From the cell containing the given text, extract its center point as [x, y] coordinate. 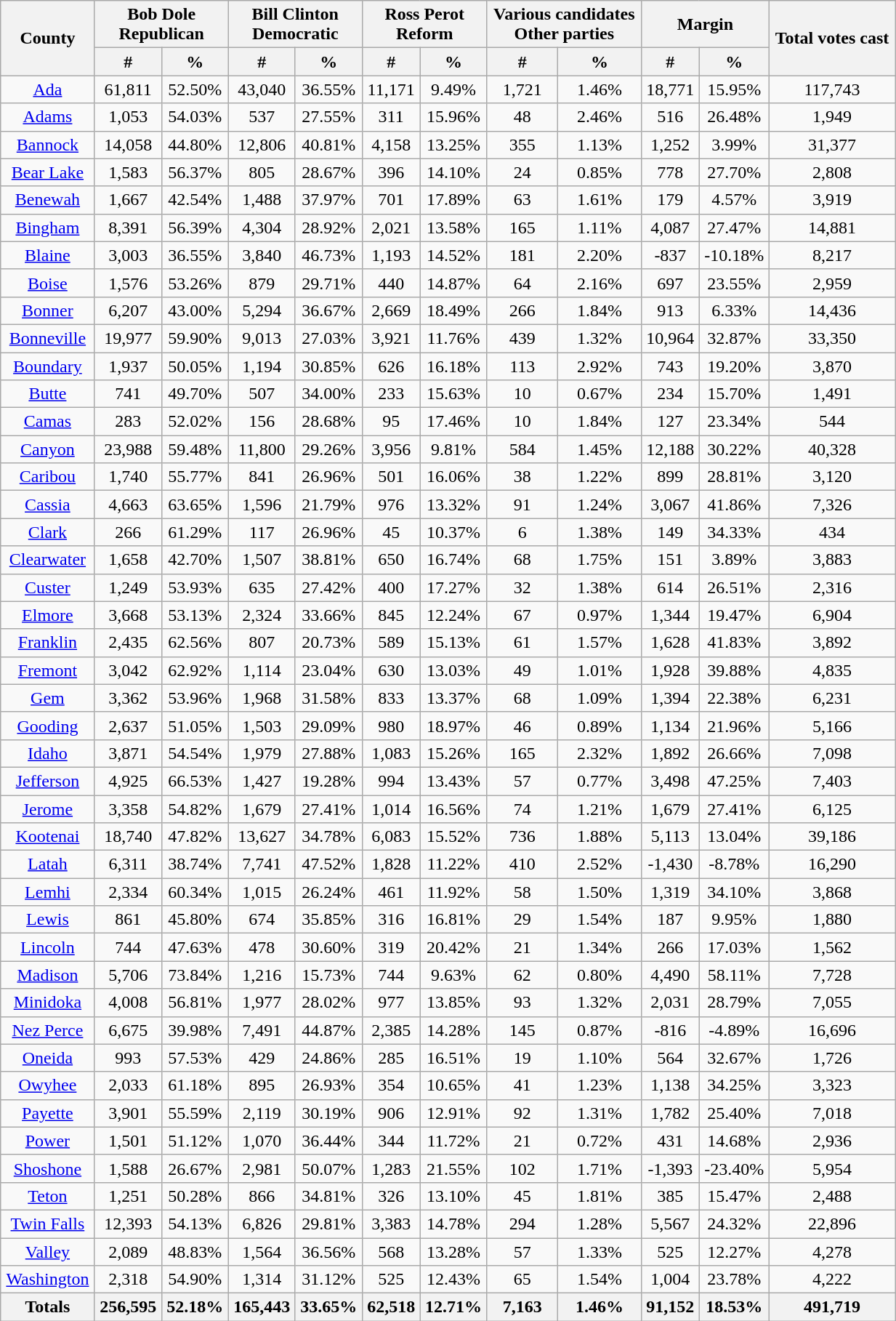
1,503 [262, 726]
117,743 [831, 89]
32 [522, 587]
741 [128, 394]
4,278 [831, 1251]
52.50% [195, 89]
1,014 [391, 809]
6,826 [262, 1224]
Payette [48, 1113]
61.29% [195, 532]
54.13% [195, 1224]
3,067 [671, 505]
36.67% [328, 310]
439 [522, 338]
47.82% [195, 837]
1,949 [831, 117]
54.90% [195, 1280]
53.96% [195, 698]
507 [262, 394]
40,328 [831, 449]
23.55% [734, 283]
49 [522, 670]
16.56% [453, 809]
993 [128, 1058]
7,741 [262, 864]
56.81% [195, 1003]
311 [391, 117]
429 [262, 1058]
52.18% [195, 1307]
3,362 [128, 698]
46 [522, 726]
56.37% [195, 172]
2,488 [831, 1196]
805 [262, 172]
53.93% [195, 587]
30.85% [328, 366]
697 [671, 283]
1.23% [599, 1085]
2,808 [831, 172]
34.10% [734, 892]
24 [522, 172]
42.70% [195, 560]
34.25% [734, 1085]
1,892 [671, 753]
461 [391, 892]
16.51% [453, 1058]
16,290 [831, 864]
2.92% [599, 366]
26.93% [328, 1085]
County [48, 38]
-4.89% [734, 1030]
16.18% [453, 366]
29 [522, 920]
410 [522, 864]
1,740 [128, 477]
18.49% [453, 310]
6,083 [391, 837]
13.28% [453, 1251]
6,231 [831, 698]
39.98% [195, 1030]
33.65% [328, 1307]
26.48% [734, 117]
12,188 [671, 449]
156 [262, 422]
1.75% [599, 560]
Bill ClintonDemocratic [295, 25]
2,385 [391, 1030]
1,083 [391, 753]
18.97% [453, 726]
11.22% [453, 864]
93 [522, 1003]
13.25% [453, 145]
64 [522, 283]
50.07% [328, 1168]
48.83% [195, 1251]
1,782 [671, 1113]
2,637 [128, 726]
18.53% [734, 1307]
27.47% [734, 228]
73.84% [195, 975]
1.71% [599, 1168]
19 [522, 1058]
2.16% [599, 283]
Ada [48, 89]
Valley [48, 1251]
27.42% [328, 587]
55.77% [195, 477]
1,252 [671, 145]
65 [522, 1280]
4,008 [128, 1003]
Bannock [48, 145]
3,323 [831, 1085]
21.96% [734, 726]
584 [522, 449]
38.81% [328, 560]
478 [262, 947]
Benewah [48, 200]
91 [522, 505]
28.81% [734, 477]
8,217 [831, 255]
564 [671, 1058]
1,283 [391, 1168]
Totals [48, 1307]
906 [391, 1113]
27.88% [328, 753]
10.65% [453, 1085]
0.97% [599, 615]
385 [671, 1196]
4,835 [831, 670]
39.88% [734, 670]
26.24% [328, 892]
1,015 [262, 892]
61.18% [195, 1085]
12.43% [453, 1280]
1,114 [262, 670]
7,403 [831, 781]
30.19% [328, 1113]
113 [522, 366]
38 [522, 477]
2,119 [262, 1113]
355 [522, 145]
59.90% [195, 338]
57.53% [195, 1058]
56.39% [195, 228]
19,977 [128, 338]
15.96% [453, 117]
29.09% [328, 726]
614 [671, 587]
16.06% [453, 477]
1,070 [262, 1141]
Various candidatesOther parties [564, 25]
50.05% [195, 366]
589 [391, 643]
21.79% [328, 505]
-1,393 [671, 1168]
31.58% [328, 698]
29.26% [328, 449]
980 [391, 726]
879 [262, 283]
1.01% [599, 670]
0.77% [599, 781]
Boundary [48, 366]
9.95% [734, 920]
1,928 [671, 670]
30.60% [328, 947]
7,163 [522, 1307]
61 [522, 643]
91,152 [671, 1307]
3,358 [128, 809]
Idaho [48, 753]
66.53% [195, 781]
Teton [48, 1196]
2,669 [391, 310]
6,311 [128, 864]
Caribou [48, 477]
Total votes cast [831, 38]
2,324 [262, 615]
27.70% [734, 172]
60.34% [195, 892]
1,596 [262, 505]
51.05% [195, 726]
294 [522, 1224]
15.70% [734, 394]
2,316 [831, 587]
53.13% [195, 615]
13.03% [453, 670]
34.81% [328, 1196]
102 [522, 1168]
Gooding [48, 726]
11.72% [453, 1141]
1.11% [599, 228]
165,443 [262, 1307]
1.21% [599, 809]
29.71% [328, 283]
30.22% [734, 449]
0.67% [599, 394]
6,207 [128, 310]
285 [391, 1058]
18,771 [671, 89]
2.46% [599, 117]
Butte [48, 394]
354 [391, 1085]
1,721 [522, 89]
491,719 [831, 1307]
15.63% [453, 394]
1,344 [671, 615]
10.37% [453, 532]
5,954 [831, 1168]
1,588 [128, 1168]
62 [522, 975]
149 [671, 532]
316 [391, 920]
7,055 [831, 1003]
13.58% [453, 228]
626 [391, 366]
1,134 [671, 726]
15.47% [734, 1196]
4,663 [128, 505]
Power [48, 1141]
635 [262, 587]
1.88% [599, 837]
16.81% [453, 920]
47.25% [734, 781]
33,350 [831, 338]
1.34% [599, 947]
256,595 [128, 1307]
1,576 [128, 283]
Bonneville [48, 338]
1,251 [128, 1196]
24.86% [328, 1058]
63 [522, 200]
15.95% [734, 89]
-23.40% [734, 1168]
14.78% [453, 1224]
14,881 [831, 228]
61,811 [128, 89]
4,222 [831, 1280]
1.10% [599, 1058]
1,194 [262, 366]
Boise [48, 283]
Minidoka [48, 1003]
1,968 [262, 698]
1,828 [391, 864]
994 [391, 781]
Margin [706, 25]
-8.78% [734, 864]
3,870 [831, 366]
Jefferson [48, 781]
4,158 [391, 145]
39,186 [831, 837]
977 [391, 1003]
841 [262, 477]
28.02% [328, 1003]
13,627 [262, 837]
233 [391, 394]
Bob DoleRepublican [161, 25]
1,979 [262, 753]
26.51% [734, 587]
1,193 [391, 255]
12,806 [262, 145]
Clearwater [48, 560]
92 [522, 1113]
59.48% [195, 449]
1,726 [831, 1058]
-10.18% [734, 255]
400 [391, 587]
23,988 [128, 449]
14.87% [453, 283]
Canyon [48, 449]
13.85% [453, 1003]
1.45% [599, 449]
145 [522, 1030]
4.57% [734, 200]
20.73% [328, 643]
36.44% [328, 1141]
Bear Lake [48, 172]
3,919 [831, 200]
3,901 [128, 1113]
0.80% [599, 975]
Elmore [48, 615]
1,501 [128, 1141]
45.80% [195, 920]
53.26% [195, 283]
Washington [48, 1280]
431 [671, 1141]
1.81% [599, 1196]
9,013 [262, 338]
34.00% [328, 394]
23.04% [328, 670]
1,564 [262, 1251]
3,883 [831, 560]
Shoshone [48, 1168]
3,868 [831, 892]
13.37% [453, 698]
434 [831, 532]
2,981 [262, 1168]
544 [831, 422]
Adams [48, 117]
6.33% [734, 310]
38.74% [195, 864]
12.27% [734, 1251]
0.89% [599, 726]
21.55% [453, 1168]
22,896 [831, 1224]
0.72% [599, 1141]
1,216 [262, 975]
Ross PerotReform [424, 25]
0.87% [599, 1030]
52.02% [195, 422]
4,087 [671, 228]
743 [671, 366]
4,304 [262, 228]
42.54% [195, 200]
12.91% [453, 1113]
44.80% [195, 145]
11.92% [453, 892]
58.11% [734, 975]
Lemhi [48, 892]
7,326 [831, 505]
48 [522, 117]
2.52% [599, 864]
32.87% [734, 338]
6,904 [831, 615]
650 [391, 560]
12.71% [453, 1307]
47.63% [195, 947]
12.24% [453, 615]
Jerome [48, 809]
1.28% [599, 1224]
1,667 [128, 200]
19.28% [328, 781]
866 [262, 1196]
319 [391, 947]
50.28% [195, 1196]
701 [391, 200]
1.24% [599, 505]
58 [522, 892]
2,334 [128, 892]
37.97% [328, 200]
5,113 [671, 837]
1,488 [262, 200]
1,314 [262, 1280]
2,033 [128, 1085]
1,977 [262, 1003]
1.57% [599, 643]
Lincoln [48, 947]
14.68% [734, 1141]
501 [391, 477]
3.99% [734, 145]
913 [671, 310]
14.10% [453, 172]
1,249 [128, 587]
11.76% [453, 338]
1.22% [599, 477]
1.31% [599, 1113]
396 [391, 172]
845 [391, 615]
23.34% [734, 422]
344 [391, 1141]
1.09% [599, 698]
Custer [48, 587]
3,840 [262, 255]
14.52% [453, 255]
187 [671, 920]
32.67% [734, 1058]
13.04% [734, 837]
67 [522, 615]
54.82% [195, 809]
1,562 [831, 947]
9.81% [453, 449]
62,518 [391, 1307]
12,393 [128, 1224]
35.85% [328, 920]
54.03% [195, 117]
Twin Falls [48, 1224]
44.87% [328, 1030]
49.70% [195, 394]
Fremont [48, 670]
Bonner [48, 310]
1,319 [671, 892]
28.67% [328, 172]
14,436 [831, 310]
14.28% [453, 1030]
Oneida [48, 1058]
440 [391, 283]
1,583 [128, 172]
1,658 [128, 560]
5,567 [671, 1224]
3,003 [128, 255]
-1,430 [671, 864]
36.56% [328, 1251]
5,706 [128, 975]
3,498 [671, 781]
Blaine [48, 255]
15.26% [453, 753]
1,491 [831, 394]
41 [522, 1085]
19.47% [734, 615]
2.32% [599, 753]
19.20% [734, 366]
976 [391, 505]
1.50% [599, 892]
1,427 [262, 781]
3,921 [391, 338]
40.81% [328, 145]
8,391 [128, 228]
3,042 [128, 670]
674 [262, 920]
Franklin [48, 643]
Clark [48, 532]
181 [522, 255]
1,053 [128, 117]
41.86% [734, 505]
11,800 [262, 449]
2,435 [128, 643]
2,031 [671, 1003]
9.49% [453, 89]
13.10% [453, 1196]
26.67% [195, 1168]
62.56% [195, 643]
63.65% [195, 505]
17.46% [453, 422]
7,018 [831, 1113]
807 [262, 643]
31.12% [328, 1280]
20.42% [453, 947]
2,089 [128, 1251]
2,936 [831, 1141]
Madison [48, 975]
5,166 [831, 726]
1.61% [599, 200]
1,937 [128, 366]
47.52% [328, 864]
43.00% [195, 310]
Kootenai [48, 837]
26.66% [734, 753]
3,871 [128, 753]
4,925 [128, 781]
23.78% [734, 1280]
17.27% [453, 587]
15.13% [453, 643]
28.68% [328, 422]
17.89% [453, 200]
31,377 [831, 145]
Bingham [48, 228]
13.43% [453, 781]
7,098 [831, 753]
Camas [48, 422]
6,125 [831, 809]
14,058 [128, 145]
5,294 [262, 310]
2,959 [831, 283]
861 [128, 920]
Cassia [48, 505]
6 [522, 532]
3.89% [734, 560]
127 [671, 422]
34.33% [734, 532]
55.59% [195, 1113]
1,628 [671, 643]
95 [391, 422]
1,394 [671, 698]
537 [262, 117]
16.74% [453, 560]
16,696 [831, 1030]
1,138 [671, 1085]
2.20% [599, 255]
22.38% [734, 698]
3,668 [128, 615]
24.32% [734, 1224]
3,956 [391, 449]
18,740 [128, 837]
Nez Perce [48, 1030]
41.83% [734, 643]
1,880 [831, 920]
2,318 [128, 1280]
Lewis [48, 920]
7,491 [262, 1030]
15.52% [453, 837]
778 [671, 172]
-816 [671, 1030]
179 [671, 200]
3,120 [831, 477]
6,675 [128, 1030]
9.63% [453, 975]
28.92% [328, 228]
33.66% [328, 615]
899 [671, 477]
4,490 [671, 975]
Latah [48, 864]
27.03% [328, 338]
1.13% [599, 145]
34.78% [328, 837]
234 [671, 394]
1.33% [599, 1251]
568 [391, 1251]
17.03% [734, 947]
51.12% [195, 1141]
29.81% [328, 1224]
895 [262, 1085]
151 [671, 560]
3,892 [831, 643]
27.55% [328, 117]
1,004 [671, 1280]
28.79% [734, 1003]
283 [128, 422]
15.73% [328, 975]
43,040 [262, 89]
-837 [671, 255]
630 [391, 670]
326 [391, 1196]
0.85% [599, 172]
3,383 [391, 1224]
516 [671, 117]
11,171 [391, 89]
13.32% [453, 505]
Gem [48, 698]
54.54% [195, 753]
117 [262, 532]
Owyhee [48, 1085]
62.92% [195, 670]
1,507 [262, 560]
10,964 [671, 338]
25.40% [734, 1113]
2,021 [391, 228]
7,728 [831, 975]
46.73% [328, 255]
736 [522, 837]
74 [522, 809]
833 [391, 698]
